From the cell containing the given text, extract its center point as [X, Y] coordinate. 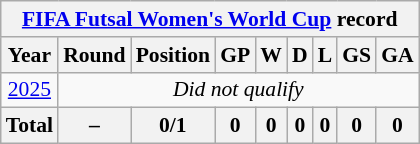
Total [30, 126]
Did not qualify [238, 90]
Round [94, 55]
GS [356, 55]
2025 [30, 90]
L [326, 55]
D [300, 55]
GP [235, 55]
Year [30, 55]
– [94, 126]
FIFA Futsal Women's World Cup record [210, 19]
Position [173, 55]
0/1 [173, 126]
GA [398, 55]
W [271, 55]
